Determine the [X, Y] coordinate at the center of the cell enclosing the given text.  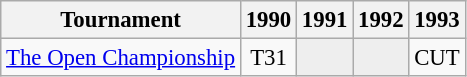
The Open Championship [121, 58]
1990 [268, 20]
1991 [325, 20]
CUT [437, 58]
T31 [268, 58]
1992 [381, 20]
Tournament [121, 20]
1993 [437, 20]
